Locate the cell with the specified text and output its (x, y) center coordinate. 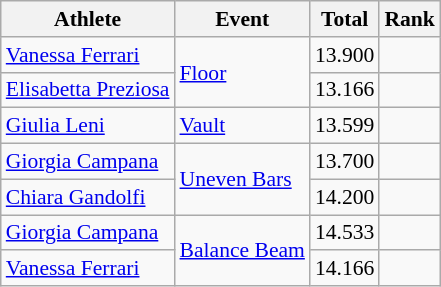
Giulia Leni (88, 126)
Vault (242, 126)
Rank (410, 19)
14.533 (344, 233)
Uneven Bars (242, 180)
Elisabetta Preziosa (88, 90)
Total (344, 19)
Athlete (88, 19)
13.700 (344, 162)
14.166 (344, 269)
14.200 (344, 197)
13.900 (344, 55)
Event (242, 19)
Balance Beam (242, 250)
13.599 (344, 126)
13.166 (344, 90)
Chiara Gandolfi (88, 197)
Floor (242, 72)
